Scan for the cell matching the given text and deliver its [x, y] coordinate at center. 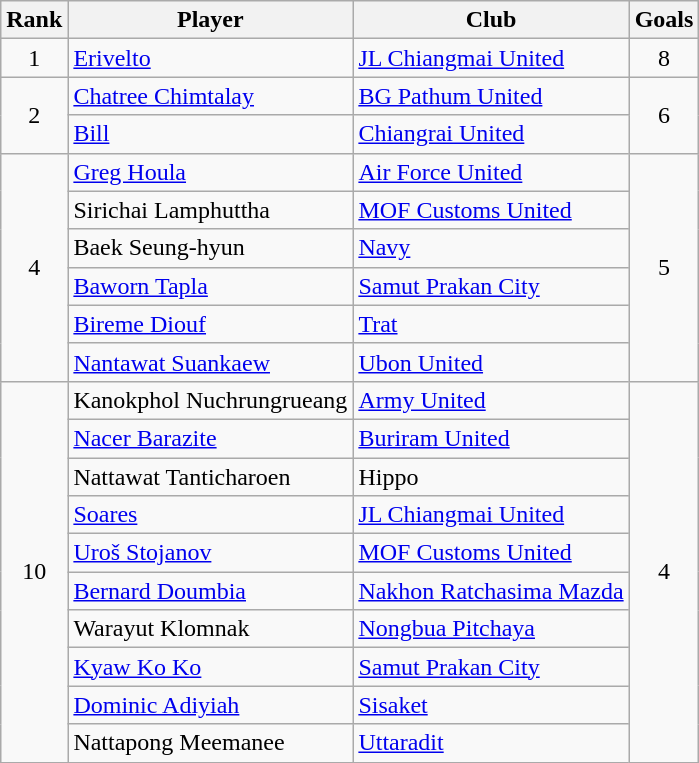
BG Pathum United [491, 96]
Erivelto [210, 58]
6 [664, 115]
Chatree Chimtalay [210, 96]
Army United [491, 400]
8 [664, 58]
Kanokphol Nuchrungrueang [210, 400]
Nattawat Tanticharoen [210, 477]
Club [491, 20]
Buriram United [491, 438]
Bernard Doumbia [210, 591]
Nacer Barazite [210, 438]
Soares [210, 515]
Bireme Diouf [210, 324]
Goals [664, 20]
Dominic Adiyiah [210, 705]
Chiangrai United [491, 134]
5 [664, 267]
1 [34, 58]
Nattapong Meemanee [210, 743]
Nongbua Pitchaya [491, 629]
Bill [210, 134]
2 [34, 115]
10 [34, 572]
Baek Seung-hyun [210, 248]
Air Force United [491, 172]
Uroš Stojanov [210, 553]
Kyaw Ko Ko [210, 667]
Greg Houla [210, 172]
Baworn Tapla [210, 286]
Trat [491, 324]
Sisaket [491, 705]
Nantawat Suankaew [210, 362]
Hippo [491, 477]
Navy [491, 248]
Ubon United [491, 362]
Warayut Klomnak [210, 629]
Uttaradit [491, 743]
Rank [34, 20]
Sirichai Lamphuttha [210, 210]
Nakhon Ratchasima Mazda [491, 591]
Player [210, 20]
